Identify which cell holds the provided text, then report its (x, y) central coordinate. 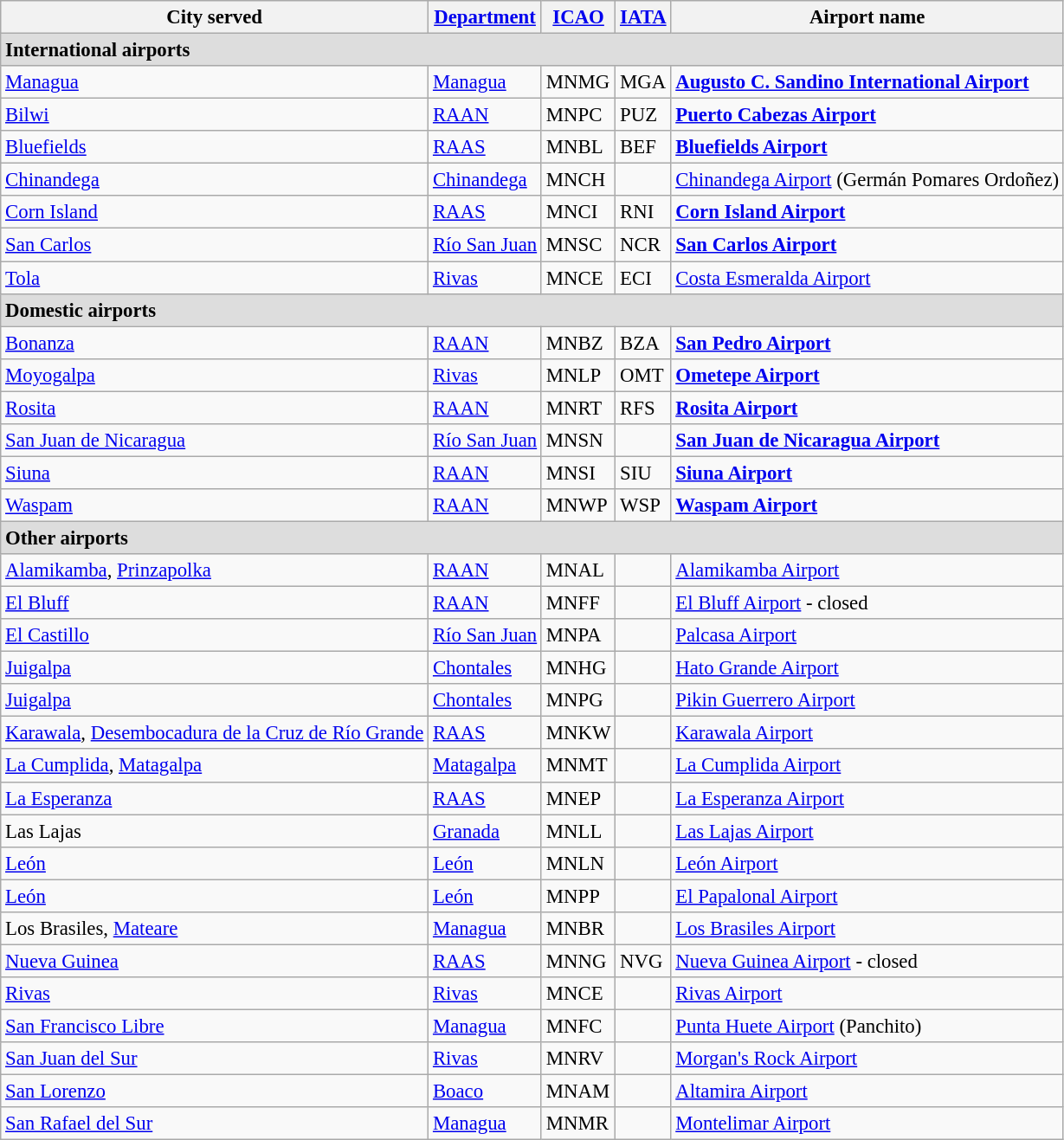
El Papalonal Airport (867, 896)
Matagalpa (485, 766)
MNAL (578, 570)
Domestic airports (532, 310)
San Juan del Sur (215, 1059)
MNBL (578, 147)
MNPA (578, 635)
NVG (643, 961)
MNFF (578, 603)
MNBR (578, 929)
San Rafael del Sur (215, 1124)
MNRT (578, 408)
San Carlos (215, 245)
Granada (485, 831)
Chinandega Airport (Germán Pomares Ordoñez) (867, 180)
MNFC (578, 1026)
BEF (643, 147)
RFS (643, 408)
MNBZ (578, 343)
Las Lajas Airport (867, 831)
Corn Island Airport (867, 212)
Bilwi (215, 115)
MNMT (578, 766)
Las Lajas (215, 831)
Alamikamba, Prinzapolka (215, 570)
Bluefields (215, 147)
San Juan de Nicaragua Airport (867, 441)
Rivas Airport (867, 994)
Department (485, 17)
Los Brasiles, Mateare (215, 929)
MNNG (578, 961)
Waspam Airport (867, 506)
MNCH (578, 180)
Waspam (215, 506)
MNSI (578, 473)
MNAM (578, 1092)
RNI (643, 212)
Morgan's Rock Airport (867, 1059)
El Bluff Airport - closed (867, 603)
La Cumplida, Matagalpa (215, 766)
MNMR (578, 1124)
IATA (643, 17)
MNLL (578, 831)
City served (215, 17)
MNWP (578, 506)
Hato Grande Airport (867, 668)
Corn Island (215, 212)
Nueva Guinea Airport - closed (867, 961)
Nueva Guinea (215, 961)
Puerto Cabezas Airport (867, 115)
MNMG (578, 82)
La Esperanza (215, 798)
Punta Huete Airport (Panchito) (867, 1026)
Rosita Airport (867, 408)
MNLN (578, 863)
MNRV (578, 1059)
La Cumplida Airport (867, 766)
San Juan de Nicaragua (215, 441)
San Francisco Libre (215, 1026)
MGA (643, 82)
Boaco (485, 1092)
Bonanza (215, 343)
Los Brasiles Airport (867, 929)
Other airports (532, 538)
MNCI (578, 212)
San Pedro Airport (867, 343)
MNPC (578, 115)
Augusto C. Sandino International Airport (867, 82)
SIU (643, 473)
MNSC (578, 245)
Karawala, Desembocadura de la Cruz de Río Grande (215, 733)
Rosita (215, 408)
Costa Esmeralda Airport (867, 278)
Airport name (867, 17)
La Esperanza Airport (867, 798)
Bluefields Airport (867, 147)
Montelimar Airport (867, 1124)
Palcasa Airport (867, 635)
Ometepe Airport (867, 375)
León Airport (867, 863)
MNPG (578, 700)
MNHG (578, 668)
San Lorenzo (215, 1092)
Moyogalpa (215, 375)
MNSN (578, 441)
ICAO (578, 17)
San Carlos Airport (867, 245)
ECI (643, 278)
Karawala Airport (867, 733)
MNEP (578, 798)
Siuna (215, 473)
PUZ (643, 115)
MNPP (578, 896)
El Bluff (215, 603)
Siuna Airport (867, 473)
MNKW (578, 733)
Tola (215, 278)
Altamira Airport (867, 1092)
OMT (643, 375)
El Castillo (215, 635)
Pikin Guerrero Airport (867, 700)
WSP (643, 506)
MNLP (578, 375)
NCR (643, 245)
BZA (643, 343)
Alamikamba Airport (867, 570)
International airports (532, 50)
